Determine the (X, Y) coordinate at the center of the cell enclosing the given text.  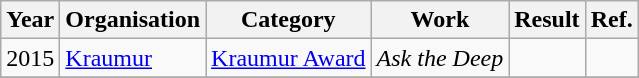
Work (440, 20)
Year (30, 20)
2015 (30, 58)
Organisation (133, 20)
Kraumur Award (288, 58)
Category (288, 20)
Kraumur (133, 58)
Ref. (612, 20)
Ask the Deep (440, 58)
Result (547, 20)
